Pinpoint the cell where the given text exists, returning its (X, Y) midpoint coordinate. 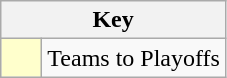
Teams to Playoffs (134, 58)
Key (114, 20)
